Determine the (X, Y) coordinate at the center of the cell enclosing the given text.  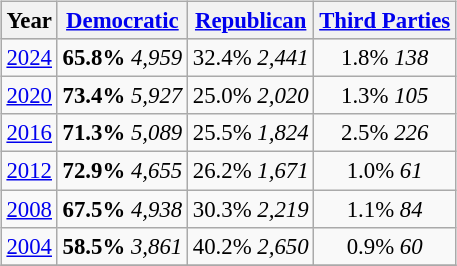
1.3% 105 (385, 96)
2004 (29, 246)
2024 (29, 58)
72.9% 4,655 (122, 171)
30.3% 2,219 (250, 209)
40.2% 2,650 (250, 246)
25.0% 2,020 (250, 96)
2.5% 226 (385, 133)
Year (29, 21)
25.5% 1,824 (250, 133)
67.5% 4,938 (122, 209)
26.2% 1,671 (250, 171)
2016 (29, 133)
1.1% 84 (385, 209)
58.5% 3,861 (122, 246)
Democratic (122, 21)
73.4% 5,927 (122, 96)
1.8% 138 (385, 58)
2008 (29, 209)
1.0% 61 (385, 171)
65.8% 4,959 (122, 58)
0.9% 60 (385, 246)
Republican (250, 21)
2012 (29, 171)
Third Parties (385, 21)
2020 (29, 96)
32.4% 2,441 (250, 58)
71.3% 5,089 (122, 133)
